Locate the cell with the specified text and output its [X, Y] center coordinate. 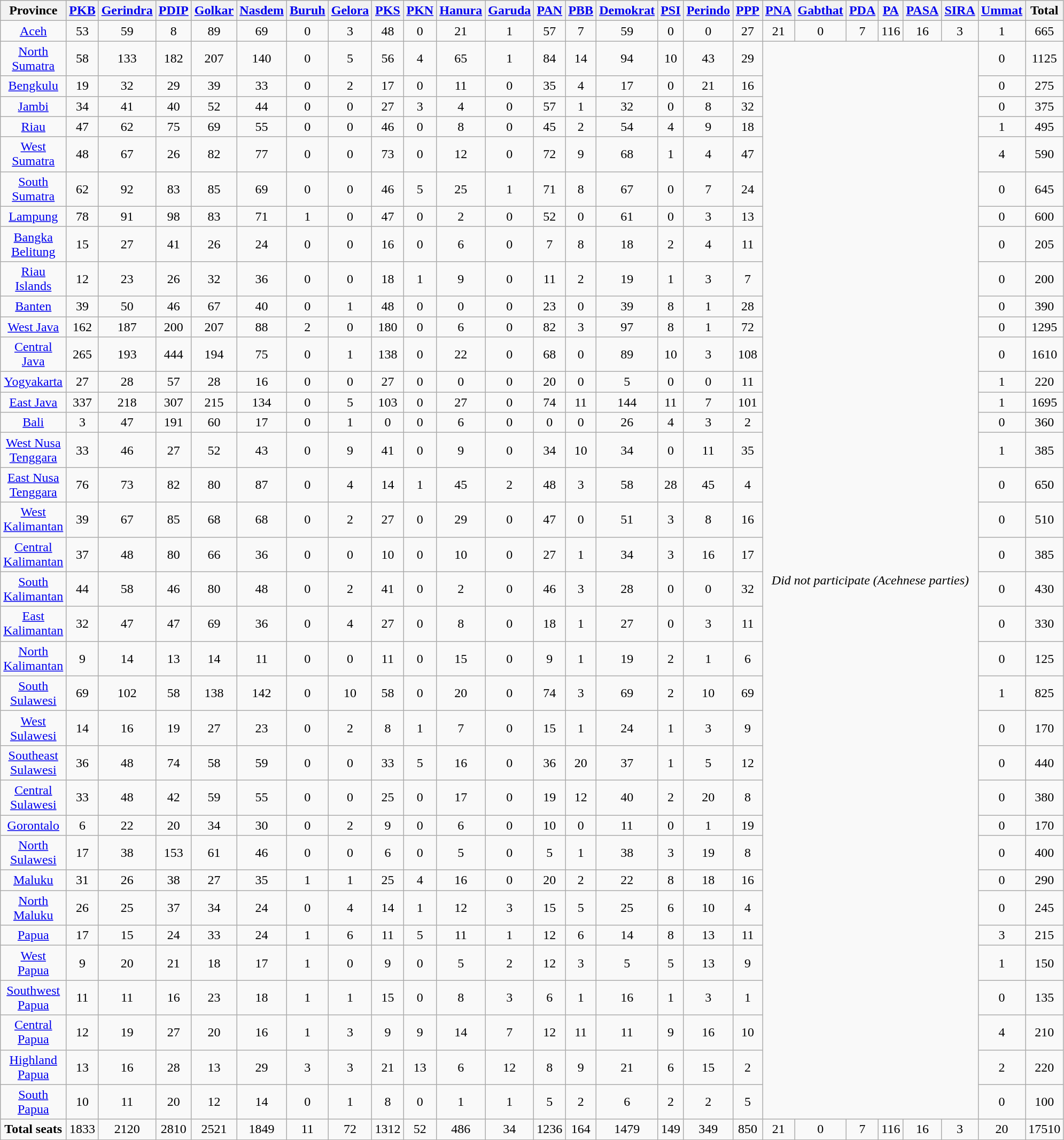
193 [127, 355]
1833 [82, 1129]
76 [82, 485]
North Maluku [33, 908]
142 [262, 693]
2120 [127, 1129]
56 [388, 59]
650 [1044, 485]
West Papua [33, 963]
495 [1044, 127]
Yogyakarta [33, 382]
31 [82, 880]
440 [1044, 763]
54 [627, 127]
645 [1044, 189]
400 [1044, 853]
Riau [33, 127]
290 [1044, 880]
Gabthat [820, 11]
Gorontalo [33, 825]
125 [1044, 658]
East Java [33, 402]
337 [82, 402]
Total [1044, 11]
West Sumatra [33, 154]
Golkar [214, 11]
1695 [1044, 402]
South Sulawesi [33, 693]
205 [1044, 244]
94 [627, 59]
Province [33, 11]
135 [1044, 998]
PAN [549, 11]
PBB [581, 11]
Central Papua [33, 1032]
Lampung [33, 216]
PDA [862, 11]
1236 [549, 1129]
PKS [388, 11]
42 [173, 797]
103 [388, 402]
1479 [627, 1129]
430 [1044, 589]
East Kalimantan [33, 624]
Banten [33, 306]
North Sumatra [33, 59]
Central Sulawesi [33, 797]
187 [127, 326]
Ummat [1001, 11]
1610 [1044, 355]
Highland Papua [33, 1067]
Buruh [307, 11]
PSI [671, 11]
2521 [214, 1129]
600 [1044, 216]
2810 [173, 1129]
275 [1044, 86]
17510 [1044, 1129]
Gelora [350, 11]
North Kalimantan [33, 658]
PA [891, 11]
West Java [33, 326]
65 [461, 59]
218 [127, 402]
51 [627, 519]
North Sulawesi [33, 853]
78 [82, 216]
140 [262, 59]
390 [1044, 306]
Bangka Belitung [33, 244]
88 [262, 326]
153 [173, 853]
180 [388, 326]
307 [173, 402]
Jambi [33, 106]
30 [262, 825]
101 [747, 402]
Nasdem [262, 11]
PNA [779, 11]
66 [214, 555]
245 [1044, 908]
825 [1044, 693]
Total seats [33, 1129]
Central Kalimantan [33, 555]
East Nusa Tenggara [33, 485]
486 [461, 1129]
Hanura [461, 11]
West Nusa Tenggara [33, 450]
Maluku [33, 880]
210 [1044, 1032]
Papua [33, 935]
444 [173, 355]
380 [1044, 797]
265 [82, 355]
134 [262, 402]
191 [173, 423]
South Papua [33, 1102]
1849 [262, 1129]
164 [581, 1129]
102 [127, 693]
PKB [82, 11]
Did not participate (Acehnese parties) [871, 580]
98 [173, 216]
92 [127, 189]
150 [1044, 963]
Garuda [510, 11]
87 [262, 485]
850 [747, 1129]
144 [627, 402]
162 [82, 326]
50 [127, 306]
South Sumatra [33, 189]
133 [127, 59]
375 [1044, 106]
53 [82, 31]
77 [262, 154]
194 [214, 355]
108 [747, 355]
330 [1044, 624]
Bengkulu [33, 86]
Demokrat [627, 11]
665 [1044, 31]
100 [1044, 1102]
1295 [1044, 326]
Gerindra [127, 11]
149 [671, 1129]
590 [1044, 154]
Bali [33, 423]
510 [1044, 519]
West Sulawesi [33, 728]
PDIP [173, 11]
Perindo [708, 11]
84 [549, 59]
West Kalimantan [33, 519]
PKN [420, 11]
Riau Islands [33, 279]
1312 [388, 1129]
182 [173, 59]
91 [127, 216]
60 [214, 423]
Aceh [33, 31]
97 [627, 326]
South Kalimantan [33, 589]
Southeast Sulawesi [33, 763]
PASA [922, 11]
PPP [747, 11]
360 [1044, 423]
349 [708, 1129]
1125 [1044, 59]
Southwest Papua [33, 998]
Central Java [33, 355]
SIRA [960, 11]
